From the cell containing the given text, extract its center point as [x, y] coordinate. 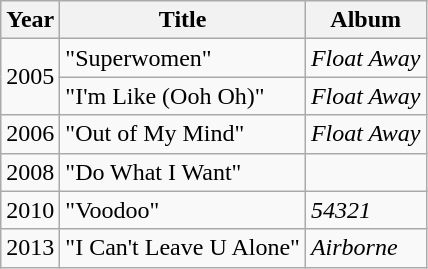
2006 [30, 134]
"Superwomen" [183, 58]
Airborne [366, 248]
Album [366, 20]
Year [30, 20]
"Do What I Want" [183, 172]
2013 [30, 248]
54321 [366, 210]
"Voodoo" [183, 210]
2008 [30, 172]
"I'm Like (Ooh Oh)" [183, 96]
"Out of My Mind" [183, 134]
2005 [30, 77]
2010 [30, 210]
Title [183, 20]
"I Can't Leave U Alone" [183, 248]
